Extract the (x, y) coordinate from the center of the cell holding the provided text.  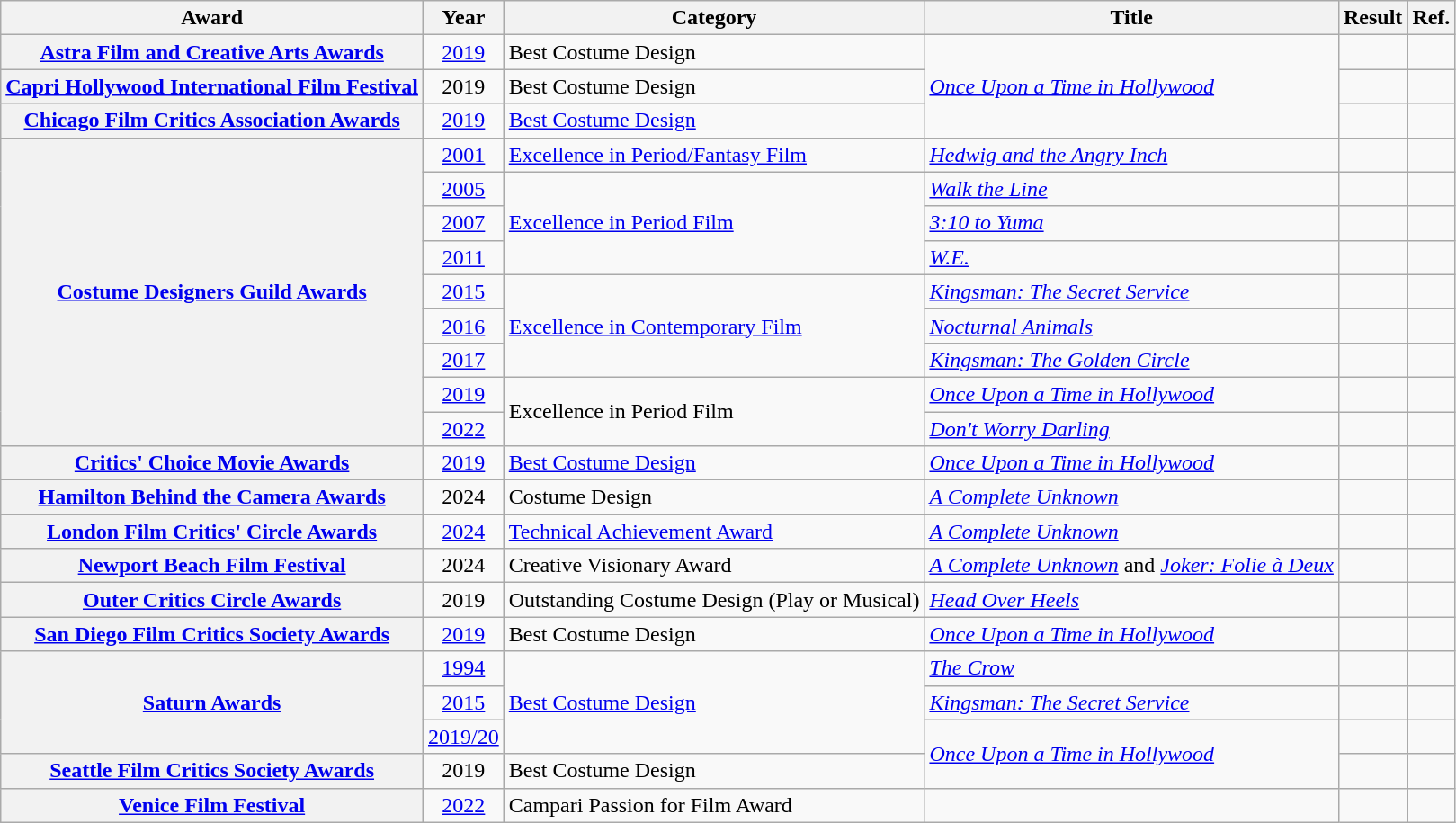
Newport Beach Film Festival (212, 566)
2019/20 (463, 737)
Nocturnal Animals (1131, 326)
Capri Hollywood International Film Festival (212, 86)
Hamilton Behind the Camera Awards (212, 497)
2016 (463, 326)
Saturn Awards (212, 702)
Award (212, 18)
Outer Critics Circle Awards (212, 600)
Critics' Choice Movie Awards (212, 463)
Venice Film Festival (212, 805)
Hedwig and the Angry Inch (1131, 155)
Year (463, 18)
2001 (463, 155)
Excellence in Contemporary Film (714, 326)
Category (714, 18)
Result (1372, 18)
Technical Achievement Award (714, 532)
Creative Visionary Award (714, 566)
The Crow (1131, 668)
3:10 to Yuma (1131, 223)
Excellence in Period/Fantasy Film (714, 155)
San Diego Film Critics Society Awards (212, 634)
Don't Worry Darling (1131, 429)
Outstanding Costume Design (Play or Musical) (714, 600)
2017 (463, 360)
Chicago Film Critics Association Awards (212, 121)
1994 (463, 668)
Walk the Line (1131, 189)
Costume Design (714, 497)
London Film Critics' Circle Awards (212, 532)
Head Over Heels (1131, 600)
Astra Film and Creative Arts Awards (212, 52)
2005 (463, 189)
Seattle Film Critics Society Awards (212, 771)
Costume Designers Guild Awards (212, 291)
2011 (463, 257)
Ref. (1432, 18)
2007 (463, 223)
A Complete Unknown and Joker: Folie à Deux (1131, 566)
Kingsman: The Golden Circle (1131, 360)
W.E. (1131, 257)
Title (1131, 18)
Campari Passion for Film Award (714, 805)
